Capture the cell that displays the provided text and extract its (X, Y) central coordinate. 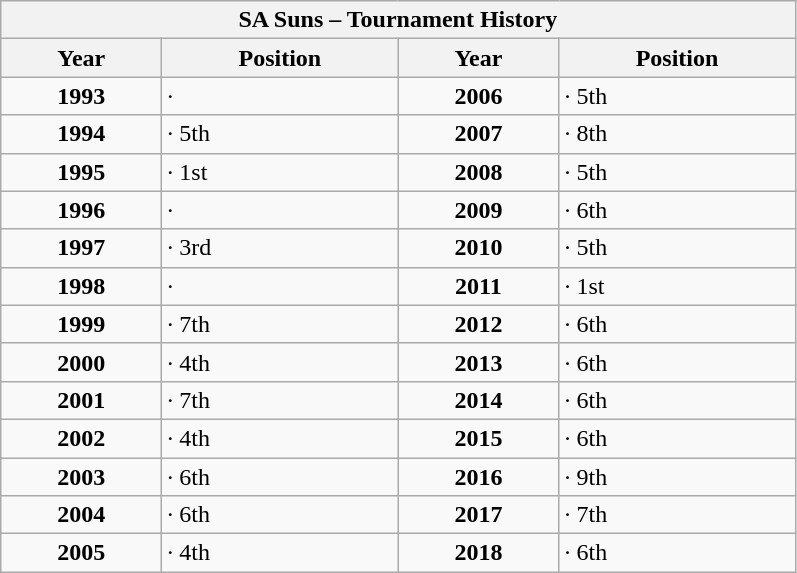
2005 (82, 553)
1994 (82, 134)
2017 (478, 515)
1993 (82, 96)
1996 (82, 210)
2007 (478, 134)
1998 (82, 286)
2001 (82, 400)
2014 (478, 400)
2013 (478, 362)
· 8th (677, 134)
2003 (82, 477)
2016 (478, 477)
1999 (82, 324)
2018 (478, 553)
2000 (82, 362)
2006 (478, 96)
· 3rd (280, 248)
· 9th (677, 477)
1995 (82, 172)
SA Suns – Tournament History (398, 20)
2002 (82, 438)
2011 (478, 286)
2008 (478, 172)
1997 (82, 248)
2015 (478, 438)
2010 (478, 248)
2012 (478, 324)
2004 (82, 515)
2009 (478, 210)
